Find where the given text appears and provide that cell's center as (X, Y) coordinate. 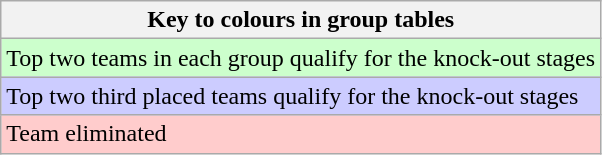
Team eliminated (301, 134)
Key to colours in group tables (301, 20)
Top two third placed teams qualify for the knock-out stages (301, 96)
Top two teams in each group qualify for the knock-out stages (301, 58)
